Pinpoint the cell where the given text exists, returning its (X, Y) midpoint coordinate. 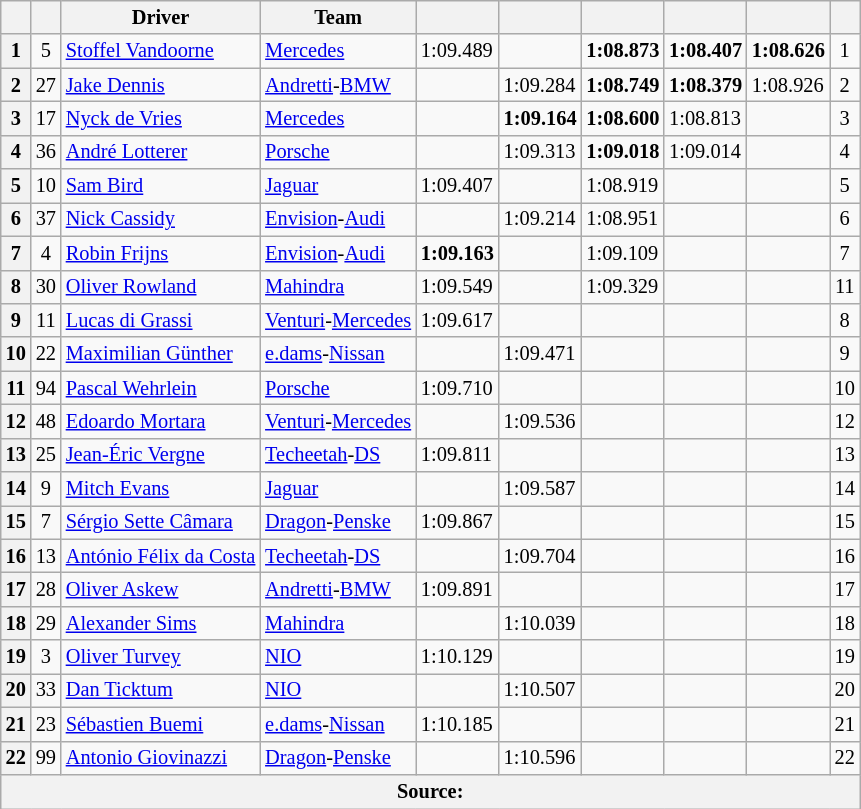
Jake Dennis (160, 85)
1:10.507 (540, 690)
1:09.214 (540, 219)
Edoardo Mortara (160, 421)
1:09.891 (458, 589)
Antonio Giovinazzi (160, 758)
Pascal Wehrlein (160, 388)
Alexander Sims (160, 623)
Sérgio Sette Câmara (160, 522)
Maximilian Günther (160, 354)
Driver (160, 17)
1:09.536 (540, 421)
1:10.185 (458, 724)
1:09.587 (540, 489)
Oliver Askew (160, 589)
1:09.489 (458, 51)
1:08.873 (622, 51)
1:09.867 (458, 522)
1:08.919 (622, 186)
Jean-Éric Vergne (160, 455)
1:08.379 (706, 85)
99 (46, 758)
Sébastien Buemi (160, 724)
Oliver Turvey (160, 657)
1:09.014 (706, 152)
1:08.749 (622, 85)
1:08.407 (706, 51)
1:09.617 (458, 320)
23 (46, 724)
1:09.549 (458, 287)
Team (338, 17)
Sam Bird (160, 186)
1:09.329 (622, 287)
25 (46, 455)
1:09.704 (540, 556)
Nick Cassidy (160, 219)
1:10.039 (540, 623)
1:09.710 (458, 388)
1:08.626 (788, 51)
Oliver Rowland (160, 287)
1:09.471 (540, 354)
1:08.600 (622, 118)
1:10.596 (540, 758)
27 (46, 85)
Source: (430, 791)
29 (46, 623)
94 (46, 388)
Mitch Evans (160, 489)
Dan Ticktum (160, 690)
1:08.813 (706, 118)
1:09.164 (540, 118)
1:09.018 (622, 152)
1:09.811 (458, 455)
28 (46, 589)
António Félix da Costa (160, 556)
33 (46, 690)
1:08.926 (788, 85)
Lucas di Grassi (160, 320)
1:08.951 (622, 219)
37 (46, 219)
Nyck de Vries (160, 118)
André Lotterer (160, 152)
48 (46, 421)
1:09.109 (622, 253)
1:09.407 (458, 186)
Robin Frijns (160, 253)
36 (46, 152)
Stoffel Vandoorne (160, 51)
1:09.313 (540, 152)
1:09.163 (458, 253)
1:10.129 (458, 657)
1:09.284 (540, 85)
30 (46, 287)
